For the text-containing cell, return its midpoint in [x, y] coordinate format. 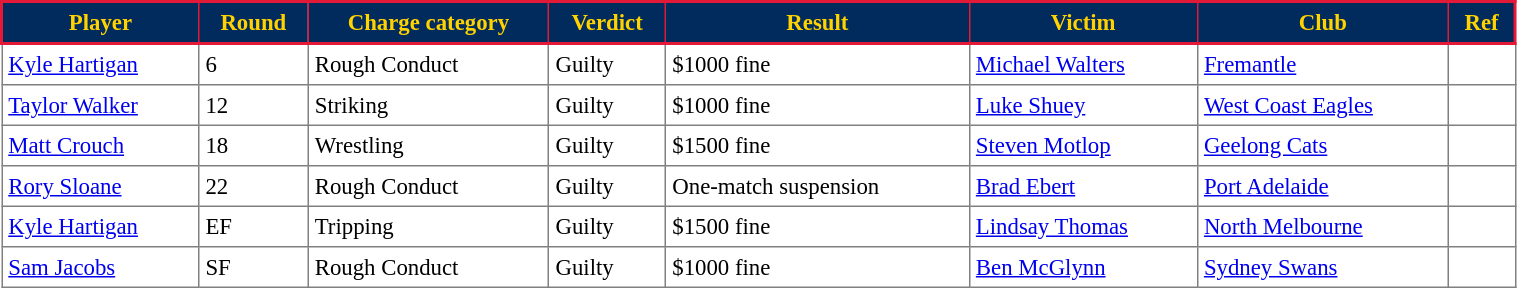
Brad Ebert [1083, 186]
Charge category [428, 23]
Wrestling [428, 145]
18 [254, 145]
Ben McGlynn [1083, 267]
Victim [1083, 23]
Port Adelaide [1322, 186]
Matt Crouch [100, 145]
Sydney Swans [1322, 267]
West Coast Eagles [1322, 105]
Player [100, 23]
Steven Motlop [1083, 145]
6 [254, 64]
12 [254, 105]
Round [254, 23]
22 [254, 186]
Taylor Walker [100, 105]
Ref [1482, 23]
North Melbourne [1322, 226]
Michael Walters [1083, 64]
Verdict [608, 23]
Lindsay Thomas [1083, 226]
SF [254, 267]
Sam Jacobs [100, 267]
Luke Shuey [1083, 105]
Rory Sloane [100, 186]
Club [1322, 23]
Fremantle [1322, 64]
EF [254, 226]
One-match suspension [818, 186]
Geelong Cats [1322, 145]
Result [818, 23]
Striking [428, 105]
Tripping [428, 226]
